Search for the cell housing the specified text and yield its (X, Y) center coordinate. 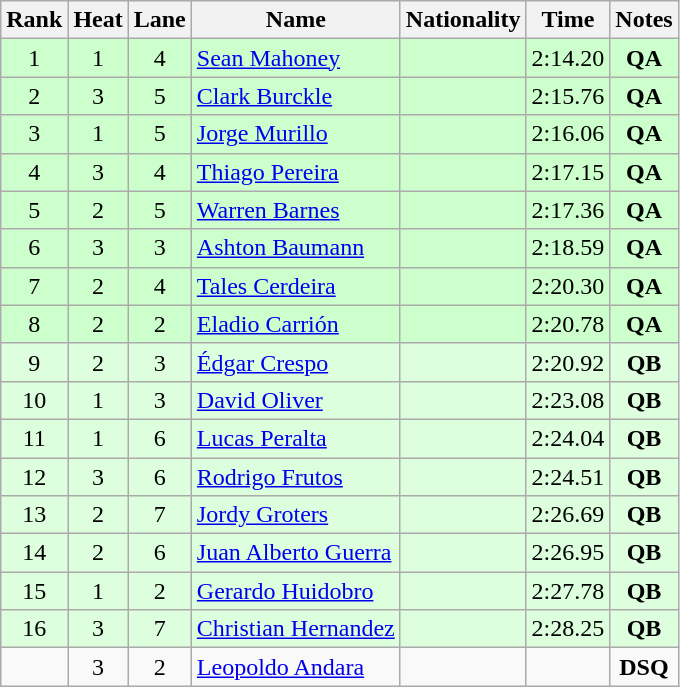
2:20.92 (568, 362)
Name (296, 20)
Sean Mahoney (296, 58)
2:16.06 (568, 134)
Christian Hernandez (296, 629)
Tales Cerdeira (296, 286)
16 (34, 629)
2:17.36 (568, 210)
15 (34, 591)
Time (568, 20)
11 (34, 438)
Thiago Pereira (296, 172)
2:14.20 (568, 58)
9 (34, 362)
Notes (644, 20)
Nationality (463, 20)
Lucas Peralta (296, 438)
2:23.08 (568, 400)
David Oliver (296, 400)
10 (34, 400)
Clark Burckle (296, 96)
2:28.25 (568, 629)
2:24.51 (568, 477)
2:24.04 (568, 438)
Heat (98, 20)
2:17.15 (568, 172)
2:20.30 (568, 286)
Eladio Carrión (296, 324)
12 (34, 477)
2:18.59 (568, 248)
Jorge Murillo (296, 134)
Ashton Baumann (296, 248)
2:27.78 (568, 591)
Juan Alberto Guerra (296, 553)
2:26.69 (568, 515)
2:20.78 (568, 324)
Jordy Groters (296, 515)
Warren Barnes (296, 210)
Leopoldo Andara (296, 667)
Édgar Crespo (296, 362)
Gerardo Huidobro (296, 591)
13 (34, 515)
14 (34, 553)
DSQ (644, 667)
2:15.76 (568, 96)
Rodrigo Frutos (296, 477)
8 (34, 324)
Rank (34, 20)
2:26.95 (568, 553)
Lane (160, 20)
